Search for the cell housing the specified text and yield its (x, y) center coordinate. 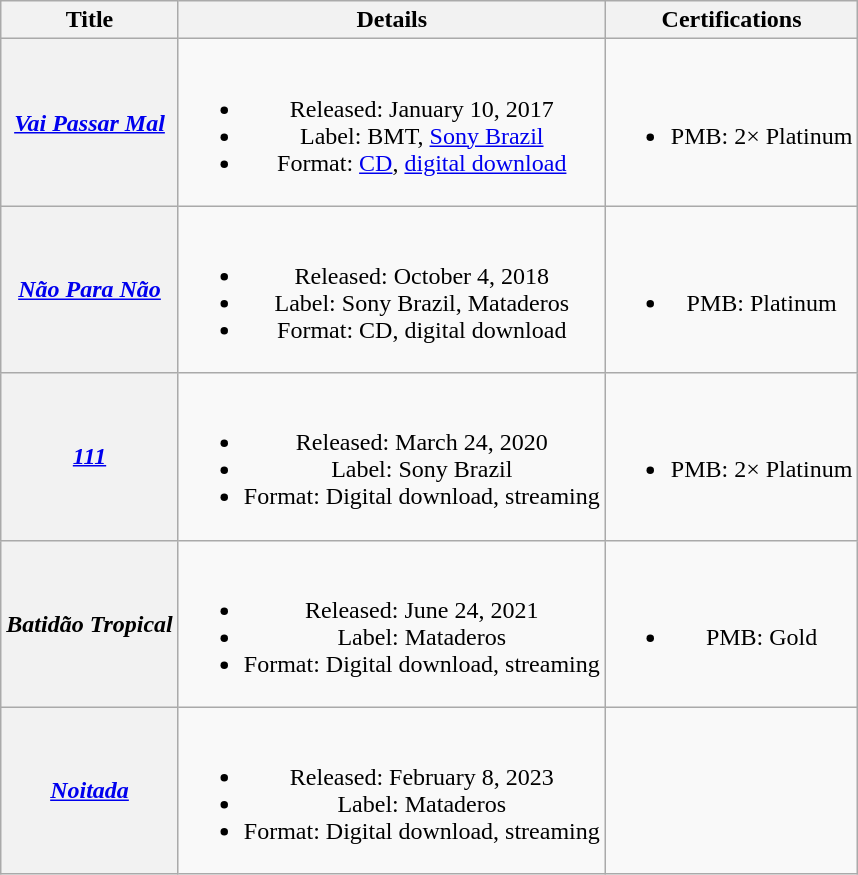
Released: January 10, 2017Label: BMT, Sony BrazilFormat: CD, digital download (392, 122)
111 (90, 456)
Released: February 8, 2023Label: MataderosFormat: Digital download, streaming (392, 790)
Title (90, 20)
PMB: Gold (732, 624)
Released: October 4, 2018Label: Sony Brazil, MataderosFormat: CD, digital download (392, 290)
Released: March 24, 2020Label: Sony BrazilFormat: Digital download, streaming (392, 456)
Não Para Não (90, 290)
Released: June 24, 2021Label: MataderosFormat: Digital download, streaming (392, 624)
Vai Passar Mal (90, 122)
Noitada (90, 790)
Batidão Tropical (90, 624)
PMB: Platinum (732, 290)
Certifications (732, 20)
Details (392, 20)
